Return the [x, y] coordinate for the center point of the cell that contains the specified text.  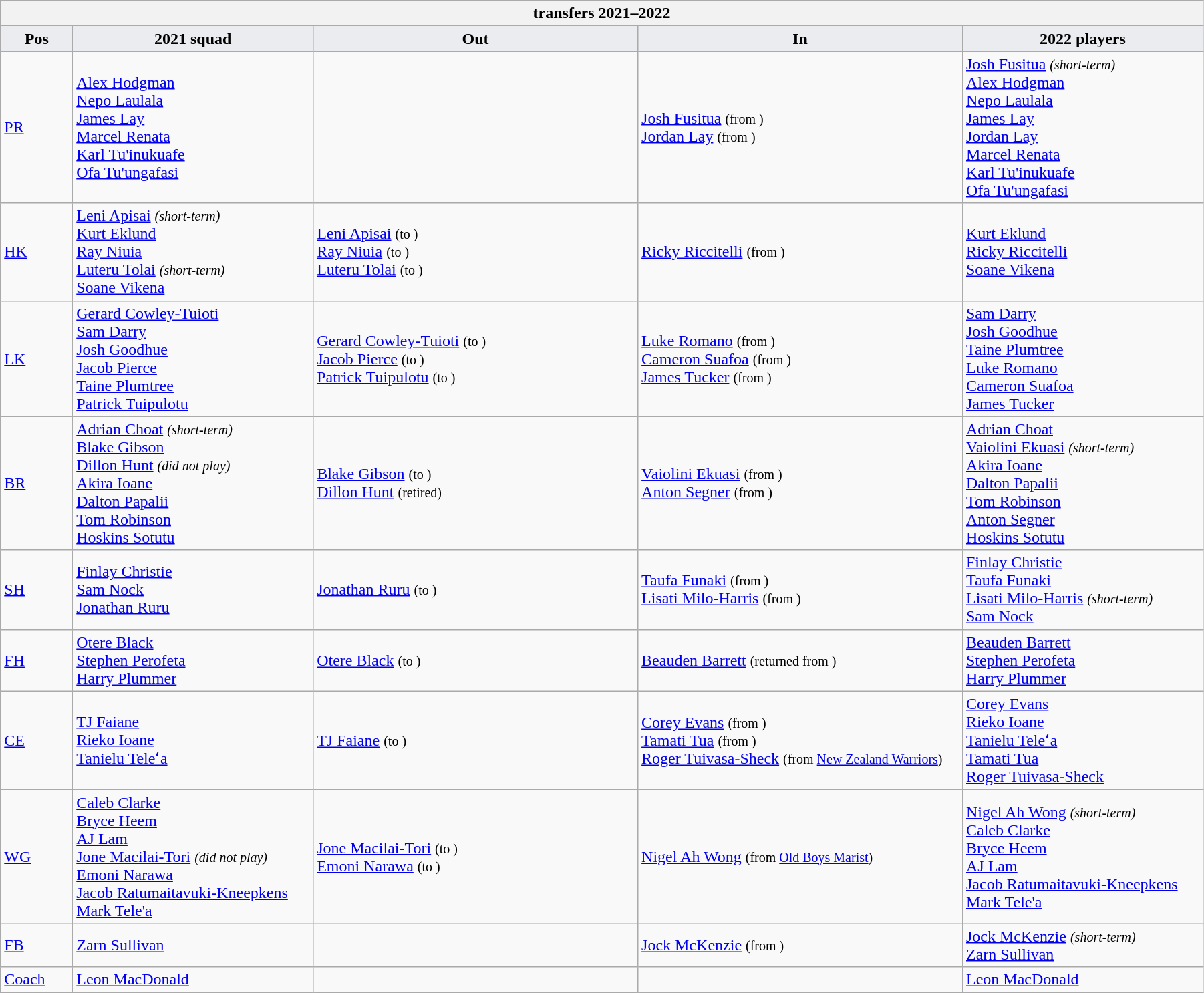
Jonathan Ruru (to ) [476, 589]
Adrian Choat Vaiolini Ekuasi (short-term) Akira Ioane Dalton Papalii Tom Robinson Anton Segner Hoskins Sotutu [1082, 483]
BR [37, 483]
CE [37, 740]
Jock McKenzie (short-term) Zarn Sullivan [1082, 945]
Jock McKenzie (from ) [800, 945]
Adrian Choat (short-term) Blake Gibson Dillon Hunt (did not play) Akira Ioane Dalton Papalii Tom Robinson Hoskins Sotutu [193, 483]
2022 players [1082, 39]
Otere Black Stephen Perofeta Harry Plummer [193, 660]
Jone Macilai-Tori (to ) Emoni Narawa (to ) [476, 857]
Vaiolini Ekuasi (from ) Anton Segner (from ) [800, 483]
TJ Faiane (to ) [476, 740]
Luke Romano (from ) Cameron Suafoa (from ) James Tucker (from ) [800, 358]
PR [37, 127]
Blake Gibson (to ) Dillon Hunt (retired) [476, 483]
Nigel Ah Wong (short-term) Caleb Clarke Bryce Heem AJ Lam Jacob Ratumaitavuki-Kneepkens Mark Tele'a [1082, 857]
Coach [37, 980]
2021 squad [193, 39]
Leni Apisai (to ) Ray Niuia (to ) Luteru Tolai (to ) [476, 252]
Taufa Funaki (from ) Lisati Milo-Harris (from ) [800, 589]
LK [37, 358]
Gerard Cowley-Tuioti Sam Darry Josh Goodhue Jacob Pierce Taine Plumtree Patrick Tuipulotu [193, 358]
Pos [37, 39]
FB [37, 945]
HK [37, 252]
Corey Evans (from ) Tamati Tua (from ) Roger Tuivasa-Sheck (from New Zealand Warriors) [800, 740]
Sam Darry Josh Goodhue Taine Plumtree Luke Romano Cameron Suafoa James Tucker [1082, 358]
Corey Evans Rieko Ioane Tanielu Teleʻa Tamati Tua Roger Tuivasa-Sheck [1082, 740]
Caleb Clarke Bryce Heem AJ Lam Jone Macilai-Tori (did not play) Emoni Narawa Jacob Ratumaitavuki-Kneepkens Mark Tele'a [193, 857]
Out [476, 39]
transfers 2021–2022 [602, 13]
Leni Apisai (short-term) Kurt Eklund Ray Niuia Luteru Tolai (short-term) Soane Vikena [193, 252]
Gerard Cowley-Tuioti (to ) Jacob Pierce (to ) Patrick Tuipulotu (to ) [476, 358]
Beauden Barrett (returned from ) [800, 660]
Beauden Barrett Stephen Perofeta Harry Plummer [1082, 660]
Kurt Eklund Ricky Riccitelli Soane Vikena [1082, 252]
Finlay Christie Taufa Funaki Lisati Milo-Harris (short-term) Sam Nock [1082, 589]
Zarn Sullivan [193, 945]
Nigel Ah Wong (from Old Boys Marist) [800, 857]
FH [37, 660]
Josh Fusitua (short-term) Alex Hodgman Nepo Laulala James Lay Jordan Lay Marcel Renata Karl Tu'inukuafe Ofa Tu'ungafasi [1082, 127]
Ricky Riccitelli (from ) [800, 252]
SH [37, 589]
In [800, 39]
Alex Hodgman Nepo Laulala James Lay Marcel Renata Karl Tu'inukuafe Ofa Tu'ungafasi [193, 127]
TJ Faiane Rieko Ioane Tanielu Teleʻa [193, 740]
Otere Black (to ) [476, 660]
Josh Fusitua (from ) Jordan Lay (from ) [800, 127]
Finlay Christie Sam Nock Jonathan Ruru [193, 589]
WG [37, 857]
